For the text-containing cell, return its midpoint in (x, y) coordinate format. 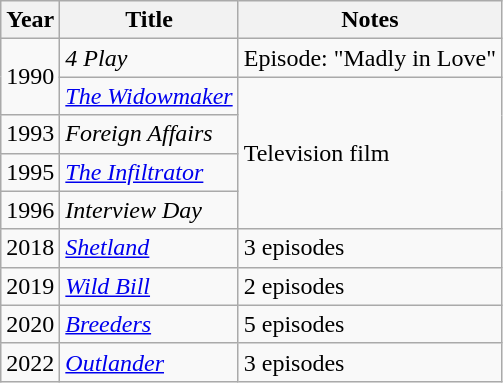
Television film (370, 153)
1990 (30, 77)
Year (30, 20)
1996 (30, 210)
2022 (30, 362)
Episode: "Madly in Love" (370, 58)
Breeders (149, 324)
Notes (370, 20)
1995 (30, 172)
Wild Bill (149, 286)
Outlander (149, 362)
1993 (30, 134)
5 episodes (370, 324)
Foreign Affairs (149, 134)
4 Play (149, 58)
Shetland (149, 248)
2 episodes (370, 286)
The Infiltrator (149, 172)
Title (149, 20)
The Widowmaker (149, 96)
Interview Day (149, 210)
2019 (30, 286)
2018 (30, 248)
2020 (30, 324)
